Find where the given text appears and provide that cell's center as [x, y] coordinate. 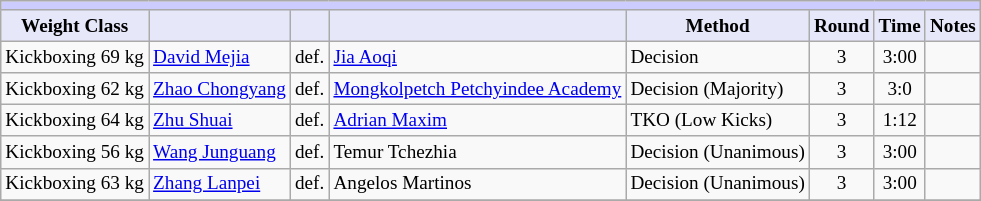
Temur Tchezhia [478, 152]
TKO (Low Kicks) [718, 121]
Kickboxing 56 kg [75, 152]
Kickboxing 64 kg [75, 121]
Wang Junguang [220, 152]
1:12 [900, 121]
Decision (Majority) [718, 89]
David Mejia [220, 57]
Weight Class [75, 26]
Mongkolpetch Petchyindee Academy [478, 89]
Round [842, 26]
Zhao Chongyang [220, 89]
Method [718, 26]
Decision [718, 57]
Kickboxing 63 kg [75, 184]
Kickboxing 62 kg [75, 89]
Angelos Martinos [478, 184]
Notes [952, 26]
Jia Aoqi [478, 57]
Zhang Lanpei [220, 184]
Zhu Shuai [220, 121]
Adrian Maxim [478, 121]
3:0 [900, 89]
Kickboxing 69 kg [75, 57]
Time [900, 26]
